Search for the cell housing the specified text and yield its [X, Y] center coordinate. 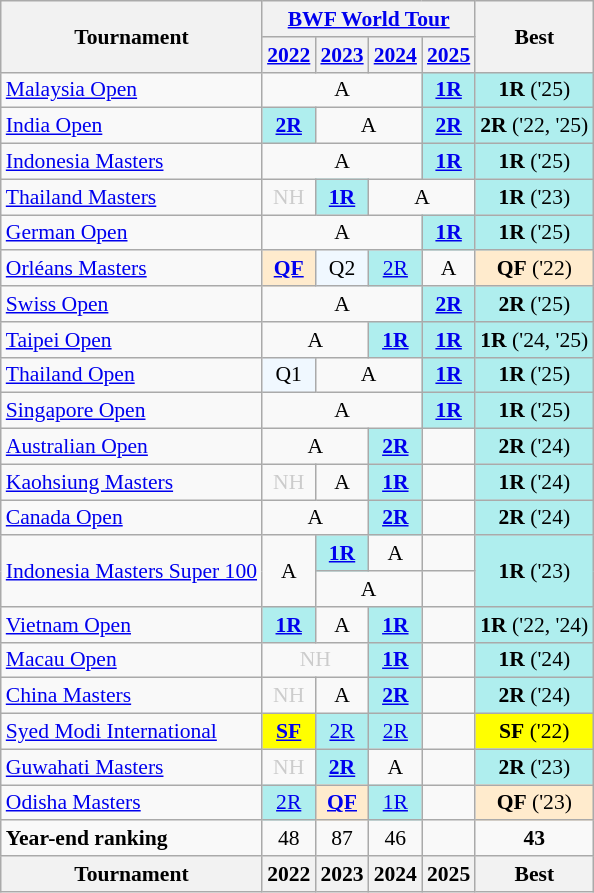
Kaohsiung Masters [132, 482]
Orléans Masters [132, 269]
Syed Modi International [132, 732]
Q2 [342, 269]
Australian Open [132, 447]
SF [288, 732]
German Open [132, 233]
QF ('23) [534, 803]
Odisha Masters [132, 803]
China Masters [132, 696]
2R ('22, '25) [534, 126]
Singapore Open [132, 411]
Q1 [288, 375]
Taipei Open [132, 340]
43 [534, 839]
2R ('23) [534, 767]
Vietnam Open [132, 625]
Indonesia Masters [132, 162]
SF ('22) [534, 732]
Malaysia Open [132, 90]
Guwahati Masters [132, 767]
Indonesia Masters Super 100 [132, 572]
India Open [132, 126]
Year-end ranking [132, 839]
1R ('22, '24) [534, 625]
Macau Open [132, 660]
46 [396, 839]
Swiss Open [132, 304]
QF ('22) [534, 269]
87 [342, 839]
2R ('25) [534, 304]
Thailand Open [132, 375]
Canada Open [132, 518]
Thailand Masters [132, 197]
48 [288, 839]
1R ('24, '25) [534, 340]
BWF World Tour [368, 19]
